For the text-containing cell, return its midpoint in [X, Y] coordinate format. 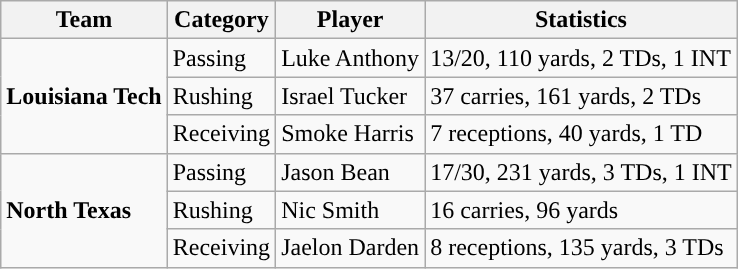
North Texas [84, 210]
Nic Smith [350, 210]
Louisiana Tech [84, 96]
Smoke Harris [350, 134]
Jaelon Darden [350, 248]
37 carries, 161 yards, 2 TDs [582, 96]
Luke Anthony [350, 58]
Israel Tucker [350, 96]
Team [84, 20]
Player [350, 20]
Category [221, 20]
13/20, 110 yards, 2 TDs, 1 INT [582, 58]
8 receptions, 135 yards, 3 TDs [582, 248]
Jason Bean [350, 172]
7 receptions, 40 yards, 1 TD [582, 134]
16 carries, 96 yards [582, 210]
17/30, 231 yards, 3 TDs, 1 INT [582, 172]
Statistics [582, 20]
